Return (X, Y) of the center of cell containing provided text 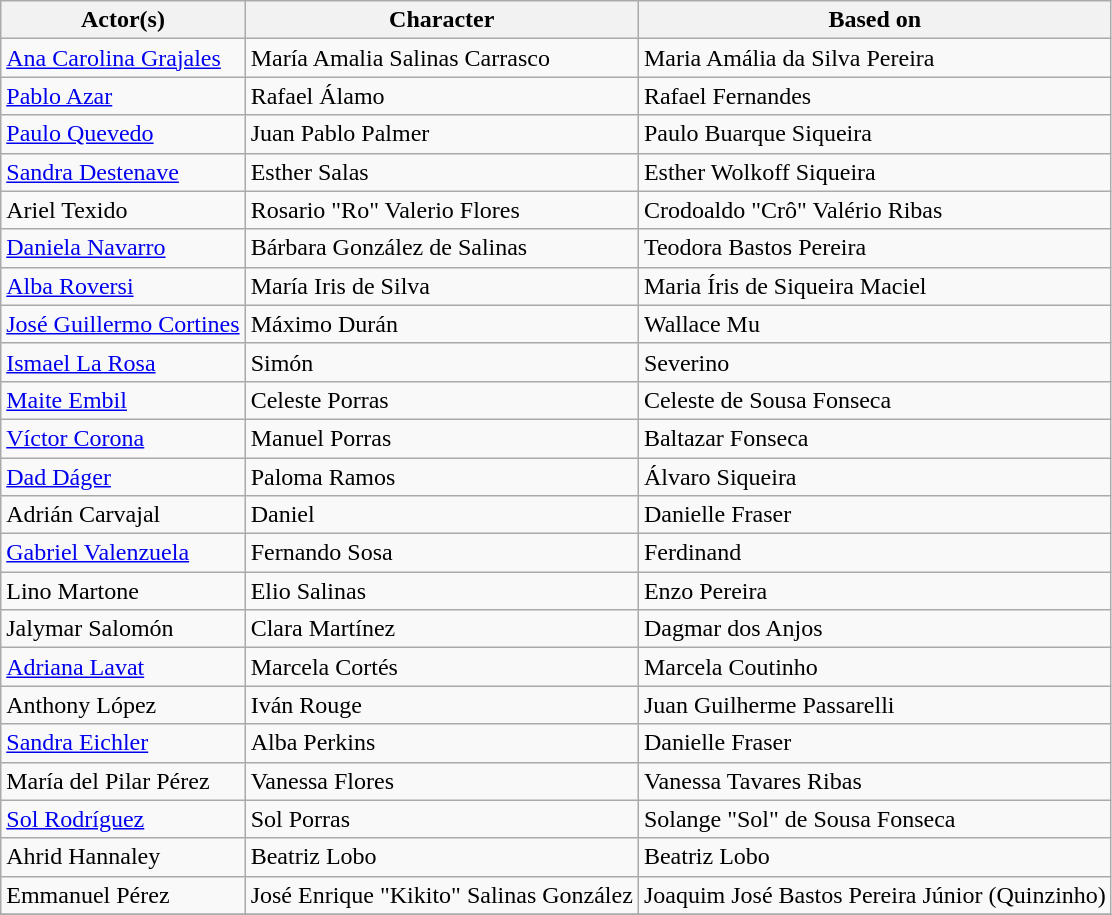
María del Pilar Pérez (123, 781)
Daniela Navarro (123, 248)
Rafael Álamo (442, 96)
Ana Carolina Grajales (123, 58)
Pablo Azar (123, 96)
Maria Íris de Siqueira Maciel (874, 286)
Paloma Ramos (442, 477)
Ferdinand (874, 553)
Teodora Bastos Pereira (874, 248)
José Enrique "Kikito" Salinas González (442, 895)
Gabriel Valenzuela (123, 553)
Jalymar Salomón (123, 629)
Víctor Corona (123, 438)
Sol Rodríguez (123, 819)
Solange "Sol" de Sousa Fonseca (874, 819)
Clara Martínez (442, 629)
Elio Salinas (442, 591)
Ariel Texido (123, 210)
María Iris de Silva (442, 286)
Dagmar dos Anjos (874, 629)
Lino Martone (123, 591)
Emmanuel Pérez (123, 895)
Baltazar Fonseca (874, 438)
Simón (442, 362)
Maria Amália da Silva Pereira (874, 58)
Based on (874, 20)
Enzo Pereira (874, 591)
Adriana Lavat (123, 667)
Wallace Mu (874, 324)
Sol Porras (442, 819)
Vanessa Flores (442, 781)
Marcela Coutinho (874, 667)
Paulo Quevedo (123, 134)
José Guillermo Cortines (123, 324)
Rosario "Ro" Valerio Flores (442, 210)
Alba Roversi (123, 286)
Character (442, 20)
Alba Perkins (442, 743)
Anthony López (123, 705)
Máximo Durán (442, 324)
Vanessa Tavares Ribas (874, 781)
Actor(s) (123, 20)
Rafael Fernandes (874, 96)
Álvaro Siqueira (874, 477)
Sandra Eichler (123, 743)
Dad Dáger (123, 477)
Esther Salas (442, 172)
Paulo Buarque Siqueira (874, 134)
Adrián Carvajal (123, 515)
Manuel Porras (442, 438)
Celeste Porras (442, 400)
Celeste de Sousa Fonseca (874, 400)
Severino (874, 362)
Joaquim José Bastos Pereira Júnior (Quinzinho) (874, 895)
Marcela Cortés (442, 667)
Ahrid Hannaley (123, 857)
Esther Wolkoff Siqueira (874, 172)
Juan Guilherme Passarelli (874, 705)
Crodoaldo "Crô" Valério Ribas (874, 210)
Maite Embil (123, 400)
Bárbara González de Salinas (442, 248)
Fernando Sosa (442, 553)
Ismael La Rosa (123, 362)
Daniel (442, 515)
Sandra Destenave (123, 172)
María Amalia Salinas Carrasco (442, 58)
Juan Pablo Palmer (442, 134)
Iván Rouge (442, 705)
